Return the (x, y) coordinate for the center point of the cell that contains the specified text.  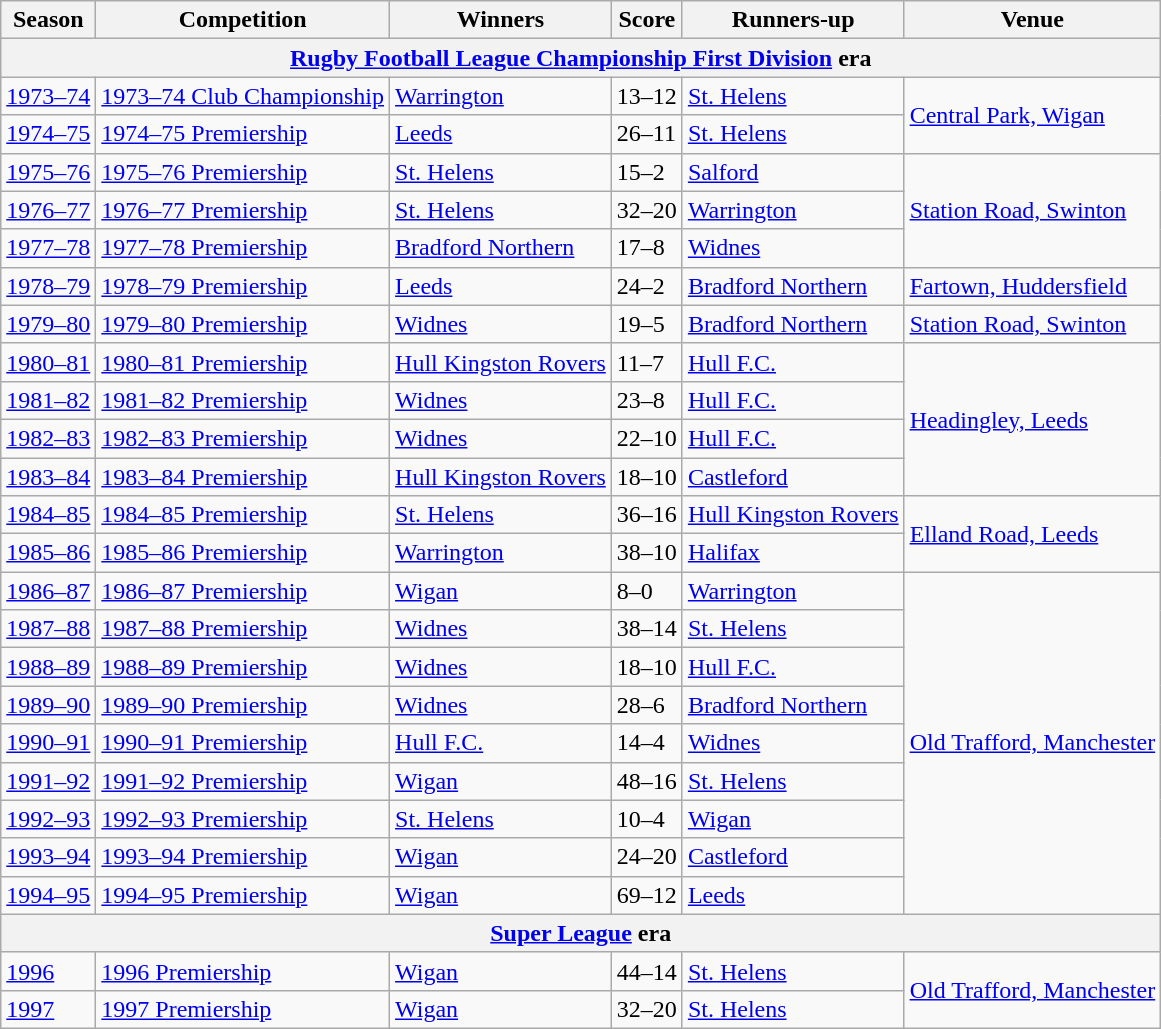
1980–81 Premiership (243, 362)
1981–82 (48, 400)
Winners (501, 20)
1996 (48, 971)
1988–89 (48, 667)
19–5 (646, 324)
26–11 (646, 134)
1990–91 (48, 743)
11–7 (646, 362)
1989–90 Premiership (243, 705)
1979–80 Premiership (243, 324)
Headingley, Leeds (1032, 419)
15–2 (646, 172)
Rugby Football League Championship First Division era (581, 58)
Season (48, 20)
1993–94 Premiership (243, 857)
1975–76 Premiership (243, 172)
44–14 (646, 971)
1986–87 (48, 591)
1986–87 Premiership (243, 591)
Halifax (793, 553)
Runners-up (793, 20)
1983–84 (48, 477)
1976–77 Premiership (243, 210)
1976–77 (48, 210)
Venue (1032, 20)
36–16 (646, 515)
1994–95 Premiership (243, 895)
8–0 (646, 591)
Elland Road, Leeds (1032, 534)
1978–79 Premiership (243, 286)
13–12 (646, 96)
1997 (48, 1009)
1979–80 (48, 324)
1982–83 Premiership (243, 438)
1980–81 (48, 362)
1974–75 Premiership (243, 134)
14–4 (646, 743)
Competition (243, 20)
1977–78 Premiership (243, 248)
1990–91 Premiership (243, 743)
22–10 (646, 438)
38–10 (646, 553)
1992–93 (48, 819)
23–8 (646, 400)
48–16 (646, 781)
24–2 (646, 286)
1991–92 (48, 781)
38–14 (646, 629)
1985–86 Premiership (243, 553)
Central Park, Wigan (1032, 115)
24–20 (646, 857)
1983–84 Premiership (243, 477)
1992–93 Premiership (243, 819)
1974–75 (48, 134)
Score (646, 20)
1987–88 Premiership (243, 629)
1994–95 (48, 895)
17–8 (646, 248)
1973–74 Club Championship (243, 96)
1985–86 (48, 553)
1975–76 (48, 172)
Super League era (581, 933)
1982–83 (48, 438)
1978–79 (48, 286)
1984–85 (48, 515)
Fartown, Huddersfield (1032, 286)
1997 Premiership (243, 1009)
1988–89 Premiership (243, 667)
1996 Premiership (243, 971)
1987–88 (48, 629)
1981–82 Premiership (243, 400)
1973–74 (48, 96)
1991–92 Premiership (243, 781)
28–6 (646, 705)
1989–90 (48, 705)
1993–94 (48, 857)
69–12 (646, 895)
10–4 (646, 819)
Salford (793, 172)
1984–85 Premiership (243, 515)
1977–78 (48, 248)
